From the cell containing the given text, extract its center point as (X, Y) coordinate. 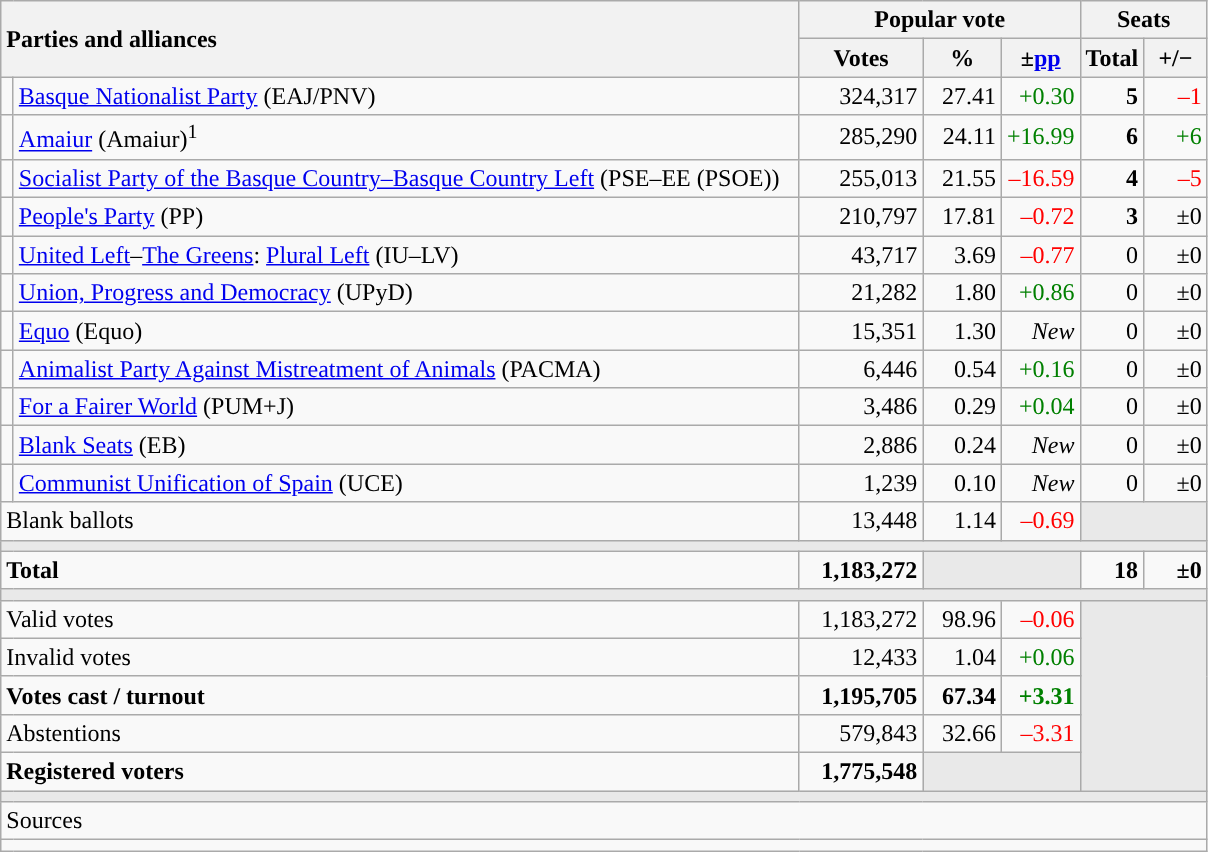
Amaiur (Amaiur)1 (406, 138)
Equo (Equo) (406, 331)
% (962, 58)
324,317 (861, 96)
43,717 (861, 255)
3.69 (962, 255)
0.10 (962, 483)
–1 (1176, 96)
+0.30 (1040, 96)
67.34 (962, 695)
1,195,705 (861, 695)
21.55 (962, 178)
6 (1112, 138)
+16.99 (1040, 138)
Popular vote (940, 20)
0.29 (962, 407)
Invalid votes (400, 657)
1.14 (962, 521)
1.30 (962, 331)
1,239 (861, 483)
Union, Progress and Democracy (UPyD) (406, 293)
Socialist Party of the Basque Country–Basque Country Left (PSE–EE (PSOE)) (406, 178)
0.54 (962, 369)
27.41 (962, 96)
1.04 (962, 657)
32.66 (962, 733)
17.81 (962, 217)
+0.04 (1040, 407)
0.24 (962, 445)
4 (1112, 178)
Registered voters (400, 772)
13,448 (861, 521)
Valid votes (400, 619)
For a Fairer World (PUM+J) (406, 407)
+3.31 (1040, 695)
+/− (1176, 58)
–0.69 (1040, 521)
285,290 (861, 138)
+0.06 (1040, 657)
255,013 (861, 178)
Seats (1144, 20)
+0.86 (1040, 293)
United Left–The Greens: Plural Left (IU–LV) (406, 255)
579,843 (861, 733)
5 (1112, 96)
Blank Seats (EB) (406, 445)
Basque Nationalist Party (EAJ/PNV) (406, 96)
210,797 (861, 217)
–0.72 (1040, 217)
–3.31 (1040, 733)
3 (1112, 217)
2,886 (861, 445)
15,351 (861, 331)
6,446 (861, 369)
Communist Unification of Spain (UCE) (406, 483)
Animalist Party Against Mistreatment of Animals (PACMA) (406, 369)
24.11 (962, 138)
12,433 (861, 657)
1,775,548 (861, 772)
21,282 (861, 293)
–5 (1176, 178)
–0.06 (1040, 619)
Votes cast / turnout (400, 695)
–0.77 (1040, 255)
Abstentions (400, 733)
–16.59 (1040, 178)
Parties and alliances (400, 39)
People's Party (PP) (406, 217)
+6 (1176, 138)
+0.16 (1040, 369)
Blank ballots (400, 521)
Sources (604, 821)
Votes (861, 58)
98.96 (962, 619)
1.80 (962, 293)
±pp (1040, 58)
3,486 (861, 407)
18 (1112, 570)
